Search for the cell housing the specified text and yield its [X, Y] center coordinate. 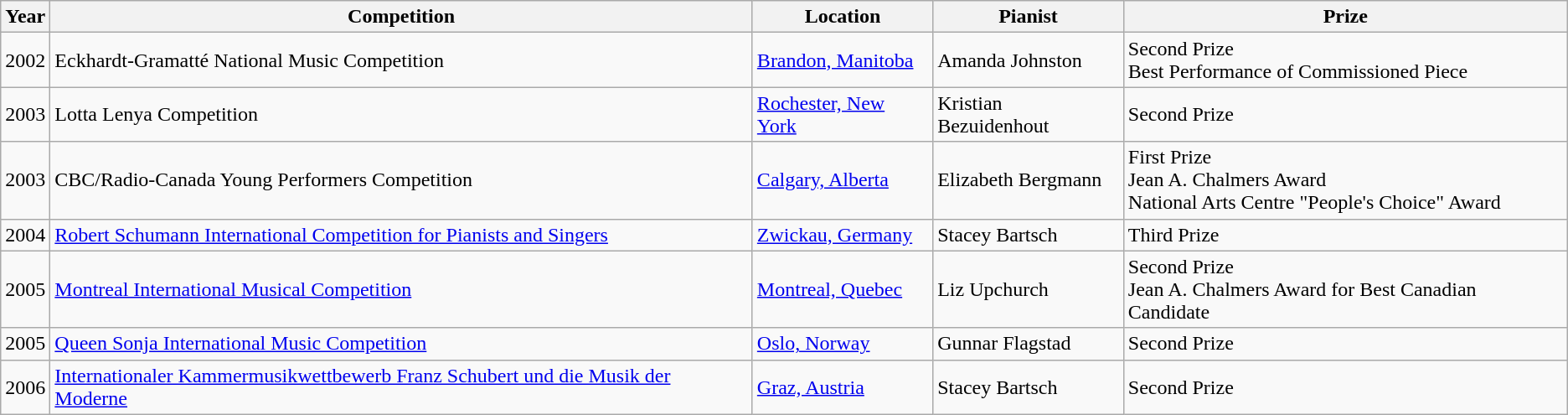
Rochester, New York [843, 114]
Pianist [1029, 17]
Montreal International Musical Competition [402, 289]
Robert Schumann International Competition for Pianists and Singers [402, 235]
Second PrizeJean A. Chalmers Award for Best Canadian Candidate [1345, 289]
CBC/Radio-Canada Young Performers Competition [402, 180]
Competition [402, 17]
Prize [1345, 17]
Calgary, Alberta [843, 180]
Internationaler Kammermusikwettbewerb Franz Schubert und die Musik der Moderne [402, 387]
Second PrizeBest Performance of Commissioned Piece [1345, 60]
Lotta Lenya Competition [402, 114]
Queen Sonja International Music Competition [402, 344]
Montreal, Quebec [843, 289]
2002 [25, 60]
Brandon, Manitoba [843, 60]
Eckhardt-Gramatté National Music Competition [402, 60]
Liz Upchurch [1029, 289]
Gunnar Flagstad [1029, 344]
2004 [25, 235]
Graz, Austria [843, 387]
Kristian Bezuidenhout [1029, 114]
Zwickau, Germany [843, 235]
Oslo, Norway [843, 344]
Elizabeth Bergmann [1029, 180]
First PrizeJean A. Chalmers AwardNational Arts Centre "People's Choice" Award [1345, 180]
Year [25, 17]
Third Prize [1345, 235]
Amanda Johnston [1029, 60]
Location [843, 17]
2006 [25, 387]
